Return (X, Y) of the center of cell containing provided text 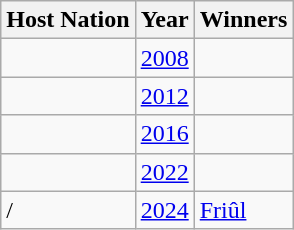
2008 (164, 58)
/ (68, 210)
Friûl (244, 210)
Host Nation (68, 20)
2022 (164, 172)
Year (164, 20)
2016 (164, 134)
2024 (164, 210)
Winners (244, 20)
2012 (164, 96)
